Locate the cell with the specified text and output its [x, y] center coordinate. 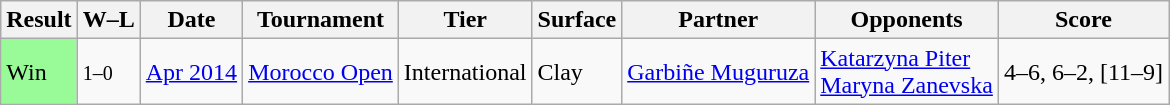
Clay [577, 72]
Opponents [907, 20]
W–L [108, 20]
4–6, 6–2, [11–9] [1083, 72]
Morocco Open [321, 72]
Surface [577, 20]
Tier [465, 20]
Apr 2014 [191, 72]
Win [39, 72]
Score [1083, 20]
International [465, 72]
Partner [718, 20]
Tournament [321, 20]
Date [191, 20]
Garbiñe Muguruza [718, 72]
Katarzyna Piter Maryna Zanevska [907, 72]
Result [39, 20]
1–0 [108, 72]
